Return the [X, Y] coordinate for the center point of the cell that contains the specified text.  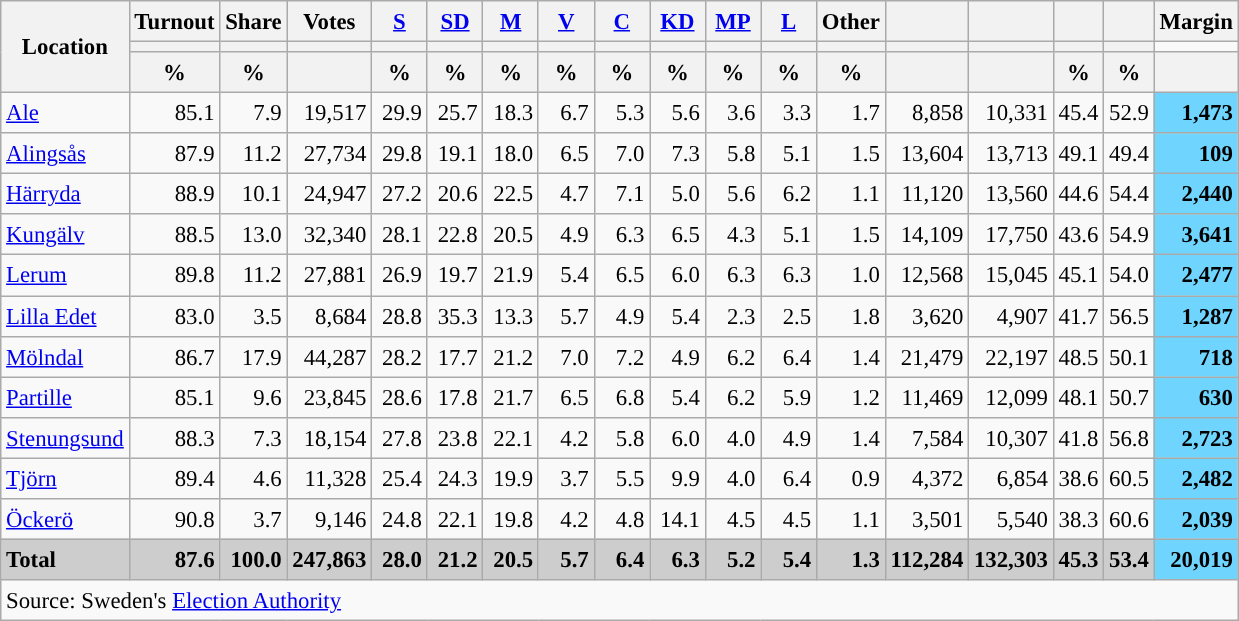
19.8 [511, 520]
5.9 [789, 398]
48.1 [1078, 398]
2,477 [1196, 276]
3,501 [926, 520]
109 [1196, 154]
17.9 [254, 356]
18,154 [330, 438]
44,287 [330, 356]
12,568 [926, 276]
3.3 [789, 114]
27.8 [400, 438]
4.8 [622, 520]
6,854 [1012, 478]
23,845 [330, 398]
M [511, 22]
2,723 [1196, 438]
14.1 [678, 520]
38.6 [1078, 478]
17,750 [1012, 234]
4.6 [254, 478]
9.6 [254, 398]
6.7 [566, 114]
21.9 [511, 276]
17.7 [455, 356]
8,684 [330, 316]
25.4 [400, 478]
718 [1196, 356]
2,039 [1196, 520]
14,109 [926, 234]
Other [850, 22]
SD [455, 22]
49.1 [1078, 154]
Location [65, 47]
49.4 [1129, 154]
35.3 [455, 316]
13,713 [1012, 154]
88.9 [174, 194]
Lilla Edet [65, 316]
Kungälv [65, 234]
5.5 [622, 478]
0.9 [850, 478]
Lerum [65, 276]
52.9 [1129, 114]
88.3 [174, 438]
7.2 [622, 356]
13.3 [511, 316]
48.5 [1078, 356]
20,019 [1196, 560]
Turnout [174, 22]
Source: Sweden's Election Authority [620, 600]
7.1 [622, 194]
Ale [65, 114]
19.7 [455, 276]
13.0 [254, 234]
3.5 [254, 316]
19.9 [511, 478]
S [400, 22]
Tjörn [65, 478]
17.8 [455, 398]
27,734 [330, 154]
22.8 [455, 234]
41.8 [1078, 438]
2.3 [733, 316]
54.4 [1129, 194]
88.5 [174, 234]
89.8 [174, 276]
1.7 [850, 114]
4.3 [733, 234]
56.5 [1129, 316]
11,469 [926, 398]
5,540 [1012, 520]
25.7 [455, 114]
18.0 [511, 154]
Votes [330, 22]
7,584 [926, 438]
54.9 [1129, 234]
26.9 [400, 276]
7.9 [254, 114]
22.5 [511, 194]
Mölndal [65, 356]
24,947 [330, 194]
630 [1196, 398]
Öckerö [65, 520]
45.4 [1078, 114]
45.3 [1078, 560]
23.8 [455, 438]
28.0 [400, 560]
1.3 [850, 560]
27.2 [400, 194]
60.5 [1129, 478]
20.6 [455, 194]
1.0 [850, 276]
19,517 [330, 114]
4,907 [1012, 316]
12,099 [1012, 398]
1.8 [850, 316]
38.3 [1078, 520]
2,482 [1196, 478]
10.1 [254, 194]
3,641 [1196, 234]
32,340 [330, 234]
87.6 [174, 560]
4,372 [926, 478]
V [566, 22]
45.1 [1078, 276]
Partille [65, 398]
8,858 [926, 114]
28.6 [400, 398]
15,045 [1012, 276]
11,328 [330, 478]
1.2 [850, 398]
28.2 [400, 356]
90.8 [174, 520]
Share [254, 22]
100.0 [254, 560]
Alingsås [65, 154]
2.5 [789, 316]
6.8 [622, 398]
43.6 [1078, 234]
10,307 [1012, 438]
27,881 [330, 276]
5.3 [622, 114]
9.9 [678, 478]
50.1 [1129, 356]
3,620 [926, 316]
KD [678, 22]
Total [65, 560]
L [789, 22]
132,303 [1012, 560]
18.3 [511, 114]
56.8 [1129, 438]
89.4 [174, 478]
53.4 [1129, 560]
13,604 [926, 154]
10,331 [1012, 114]
22,197 [1012, 356]
Stenungsund [65, 438]
83.0 [174, 316]
13,560 [1012, 194]
44.6 [1078, 194]
5.0 [678, 194]
4.7 [566, 194]
C [622, 22]
1,473 [1196, 114]
41.7 [1078, 316]
21,479 [926, 356]
24.8 [400, 520]
3.6 [733, 114]
247,863 [330, 560]
112,284 [926, 560]
19.1 [455, 154]
54.0 [1129, 276]
Härryda [65, 194]
24.3 [455, 478]
29.9 [400, 114]
87.9 [174, 154]
Margin [1196, 22]
50.7 [1129, 398]
1,287 [1196, 316]
2,440 [1196, 194]
28.1 [400, 234]
5.2 [733, 560]
MP [733, 22]
60.6 [1129, 520]
29.8 [400, 154]
86.7 [174, 356]
11,120 [926, 194]
28.8 [400, 316]
21.7 [511, 398]
9,146 [330, 520]
